Pinpoint the cell where the given text exists, returning its [X, Y] midpoint coordinate. 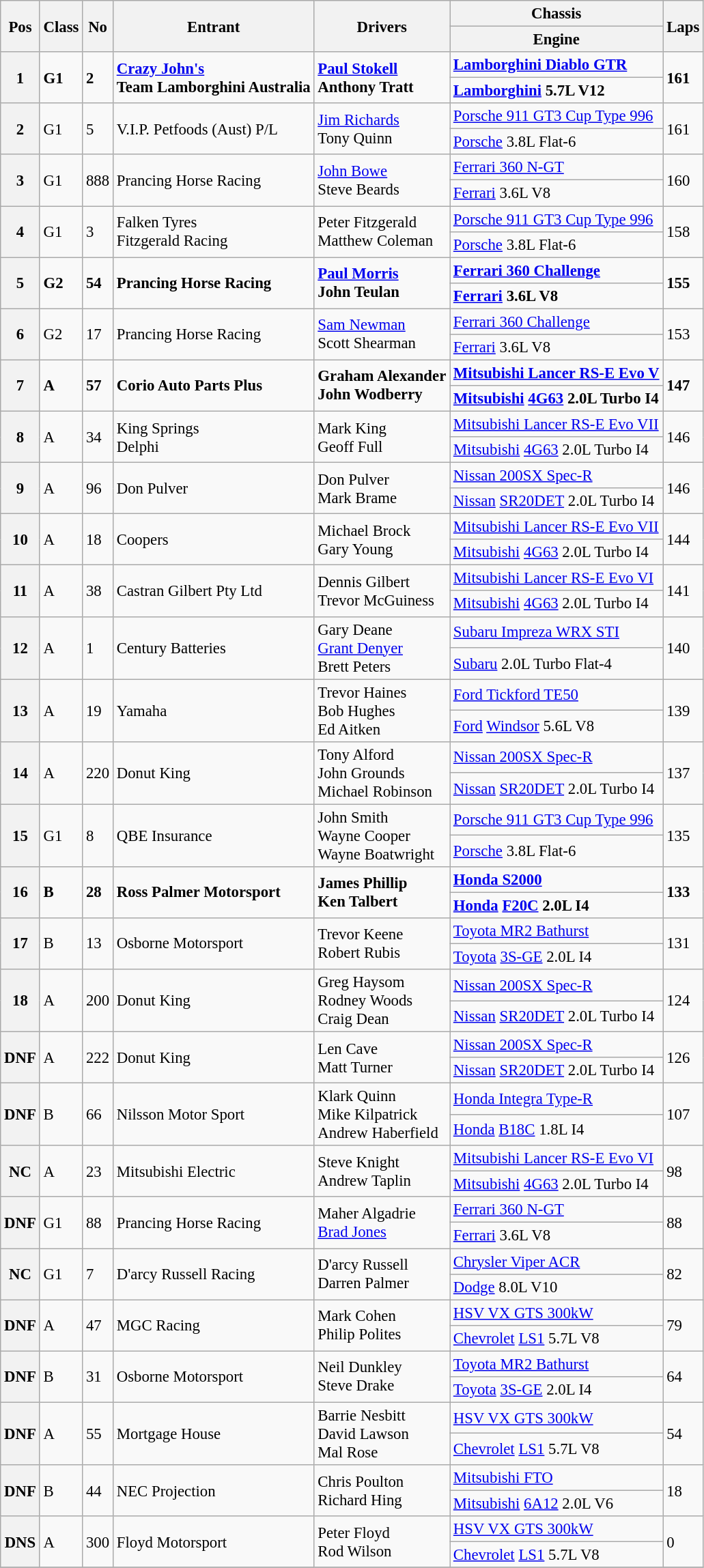
64 [683, 1376]
Ford Windsor 5.6L V8 [557, 726]
Laps [683, 26]
Mortgage House [213, 1434]
158 [683, 232]
Mitsubishi Electric [213, 1171]
Michael Brock Gary Young [382, 539]
Paul Stokell Anthony Tratt [382, 78]
98 [683, 1171]
Graham Alexander John Wodberry [382, 385]
Maher Algadrie Brad Jones [382, 1223]
15 [20, 836]
6 [20, 334]
Falken TyresFitzgerald Racing [213, 232]
107 [683, 1115]
No [98, 26]
Honda F20C 2.0L I4 [557, 905]
28 [98, 893]
Trevor Keene Robert Rubis [382, 943]
200 [98, 1001]
Steve Knight Andrew Taplin [382, 1171]
Dennis Gilbert Trevor McGuiness [382, 591]
131 [683, 943]
Chris Poulton Richard Hing [382, 1491]
0 [683, 1541]
220 [98, 773]
Greg Haysom Rodney Woods Craig Dean [382, 1001]
Mitsubishi FTO [557, 1478]
300 [98, 1541]
160 [683, 180]
Subaru Impreza WRX STI [557, 632]
Sam Newman Scott Shearman [382, 334]
Honda Integra Type-R [557, 1099]
NEC Projection [213, 1491]
888 [98, 180]
Klark Quinn Mike Kilpatrick Andrew Haberfield [382, 1115]
Drivers [382, 26]
38 [98, 591]
140 [683, 648]
D'arcy Russell Racing [213, 1274]
Chrysler Viper ACR [557, 1261]
144 [683, 539]
Ross Palmer Motorsport [213, 893]
Century Batteries [213, 648]
133 [683, 893]
Jim Richards Tony Quinn [382, 128]
126 [683, 1058]
9 [20, 489]
Pos [20, 26]
155 [683, 283]
147 [683, 385]
Gary Deane Grant Denyer Brett Peters [382, 648]
137 [683, 773]
66 [98, 1115]
135 [683, 836]
Dodge 8.0L V10 [557, 1287]
Tony Alford John Grounds Michael Robinson [382, 773]
Crazy John'sTeam Lamborghini Australia [213, 78]
Nilsson Motor Sport [213, 1115]
79 [683, 1326]
Coopers [213, 539]
Mitsubishi Lancer RS-E Evo V [557, 373]
124 [683, 1001]
Honda S2000 [557, 880]
141 [683, 591]
Yamaha [213, 711]
153 [683, 334]
John Bowe Steve Beards [382, 180]
D'arcy Russell Darren Palmer [382, 1274]
Subaru 2.0L Turbo Flat-4 [557, 664]
Peter Floyd Rod Wilson [382, 1541]
John Smith Wayne Cooper Wayne Boatwright [382, 836]
82 [683, 1274]
Mark Cohen Philip Polites [382, 1326]
55 [98, 1434]
31 [98, 1376]
57 [98, 385]
12 [20, 648]
Lamborghini 5.7L V12 [557, 91]
Floyd Motorsport [213, 1541]
DNS [20, 1541]
Mitsubishi 6A12 2.0L V6 [557, 1503]
King SpringsDelphi [213, 437]
Lamborghini Diablo GTR [557, 65]
19 [98, 711]
139 [683, 711]
11 [20, 591]
4 [20, 232]
34 [98, 437]
Honda B18C 1.8L I4 [557, 1130]
Neil Dunkley Steve Drake [382, 1376]
Castran Gilbert Pty Ltd [213, 591]
96 [98, 489]
V.I.P. Petfoods (Aust) P/L [213, 128]
MGC Racing [213, 1326]
14 [20, 773]
Don Pulver [213, 489]
Mark King Geoff Full [382, 437]
Paul Morris John Teulan [382, 283]
James Phillip Ken Talbert [382, 893]
Engine [557, 40]
Trevor Haines Bob Hughes Ed Aitken [382, 711]
Ford Tickford TE50 [557, 695]
47 [98, 1326]
222 [98, 1058]
QBE Insurance [213, 836]
Len Cave Matt Turner [382, 1058]
Class [61, 26]
23 [98, 1171]
10 [20, 539]
16 [20, 893]
Don Pulver Mark Brame [382, 489]
Corio Auto Parts Plus [213, 385]
Chassis [557, 14]
Entrant [213, 26]
Peter Fitzgerald Matthew Coleman [382, 232]
44 [98, 1491]
Barrie Nesbitt David Lawson Mal Rose [382, 1434]
